Capture the cell that displays the provided text and extract its (X, Y) central coordinate. 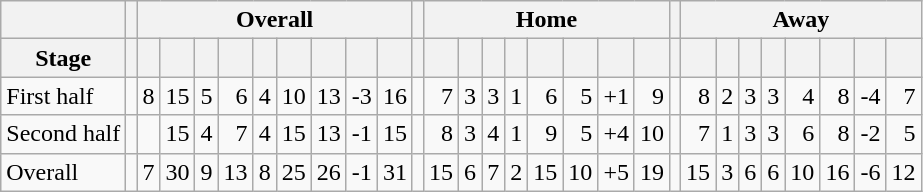
-6 (870, 172)
+5 (616, 172)
Stage (64, 58)
12 (904, 172)
+1 (616, 96)
-4 (870, 96)
31 (394, 172)
26 (328, 172)
-2 (870, 134)
Second half (64, 134)
+4 (616, 134)
25 (294, 172)
-3 (362, 96)
30 (178, 172)
Home (546, 20)
19 (652, 172)
First half (64, 96)
Away (801, 20)
